Output the [X, Y] coordinate of the center of the cell containing the given text.  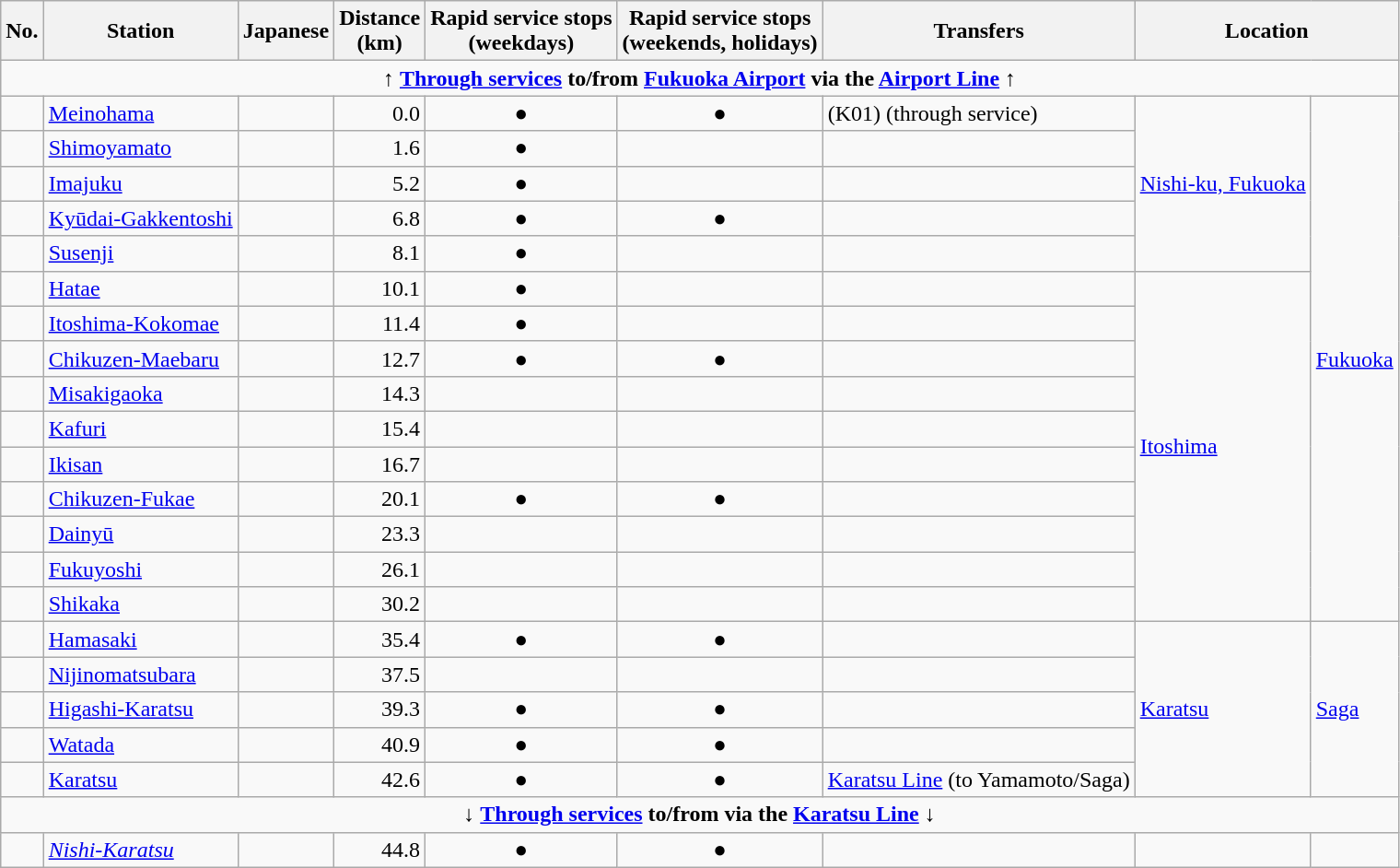
30.2 [379, 604]
Kafuri [140, 428]
10.1 [379, 288]
No. [22, 31]
Hamasaki [140, 639]
Imajuku [140, 183]
Location [1266, 31]
15.4 [379, 428]
Distance(km) [379, 31]
0.0 [379, 113]
39.3 [379, 710]
Itoshima-Kokomae [140, 323]
Itoshima [1223, 446]
Meinohama [140, 113]
(K01) (through service) [978, 113]
Susenji [140, 253]
Watada [140, 745]
Misakigaoka [140, 393]
37.5 [379, 674]
14.3 [379, 393]
Station [140, 31]
40.9 [379, 745]
Rapid service stops(weekdays) [521, 31]
11.4 [379, 323]
Dainyū [140, 534]
Nishi-ku, Fukuoka [1223, 183]
Nishi-Karatsu [140, 850]
Chikuzen-Fukae [140, 499]
42.6 [379, 780]
26.1 [379, 569]
6.8 [379, 218]
5.2 [379, 183]
Kyūdai-Gakkentoshi [140, 218]
Fukuoka [1354, 359]
23.3 [379, 534]
Rapid service stops(weekends, holidays) [720, 31]
Transfers [978, 31]
12.7 [379, 358]
Shimoyamato [140, 148]
Ikisan [140, 463]
Karatsu Line (to Yamamoto/Saga) [978, 780]
Japanese [286, 31]
Nijinomatsubara [140, 674]
1.6 [379, 148]
Fukuyoshi [140, 569]
Higashi-Karatsu [140, 710]
44.8 [379, 850]
35.4 [379, 639]
20.1 [379, 499]
↓ Through services to/from via the Karatsu Line ↓ [700, 815]
Saga [1354, 710]
16.7 [379, 463]
Chikuzen-Maebaru [140, 358]
Shikaka [140, 604]
8.1 [379, 253]
Hatae [140, 288]
↑ Through services to/from Fukuoka Airport via the Airport Line ↑ [700, 78]
